Find where the given text appears and provide that cell's center as (X, Y) coordinate. 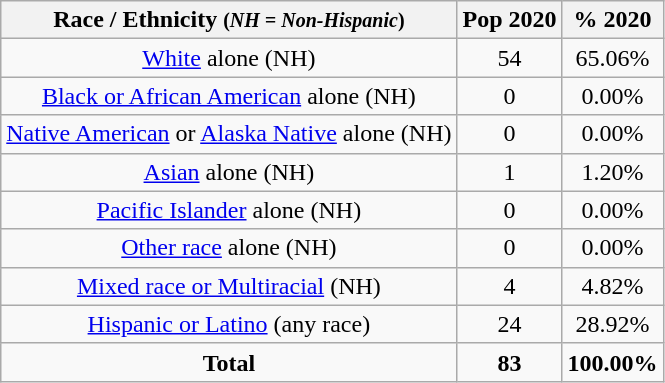
Other race alone (NH) (229, 248)
1 (510, 172)
1.20% (612, 172)
Mixed race or Multiracial (NH) (229, 286)
83 (510, 362)
Total (229, 362)
% 2020 (612, 20)
Pacific Islander alone (NH) (229, 210)
Black or African American alone (NH) (229, 96)
28.92% (612, 324)
Pop 2020 (510, 20)
Hispanic or Latino (any race) (229, 324)
4.82% (612, 286)
24 (510, 324)
Race / Ethnicity (NH = Non-Hispanic) (229, 20)
White alone (NH) (229, 58)
54 (510, 58)
Native American or Alaska Native alone (NH) (229, 134)
4 (510, 286)
100.00% (612, 362)
65.06% (612, 58)
Asian alone (NH) (229, 172)
